Detect which cell encompasses the target text, then output its (X, Y) center coordinate. 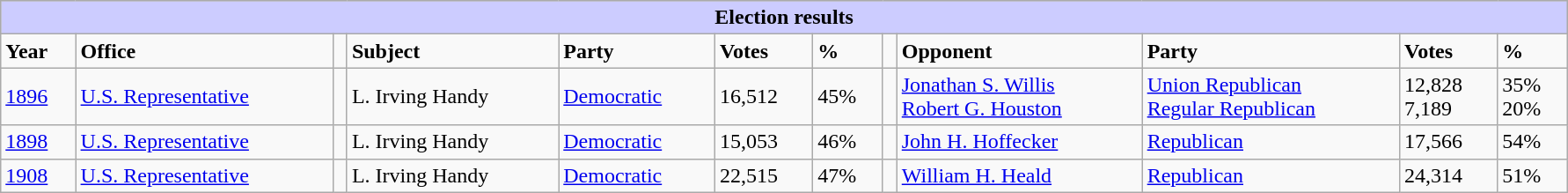
22,515 (764, 175)
54% (1533, 142)
John H. Hoffecker (1019, 142)
16,512 (764, 97)
17,566 (1448, 142)
46% (848, 142)
1898 (39, 142)
Office (204, 51)
Year (39, 51)
35%20% (1533, 97)
45% (848, 97)
24,314 (1448, 175)
15,053 (764, 142)
Jonathan S. WillisRobert G. Houston (1019, 97)
47% (848, 175)
Union RepublicanRegular Republican (1271, 97)
1896 (39, 97)
Subject (452, 51)
Election results (785, 18)
Opponent (1019, 51)
51% (1533, 175)
12,8287,189 (1448, 97)
1908 (39, 175)
William H. Heald (1019, 175)
